Extract the [x, y] coordinate from the center of the cell holding the provided text.  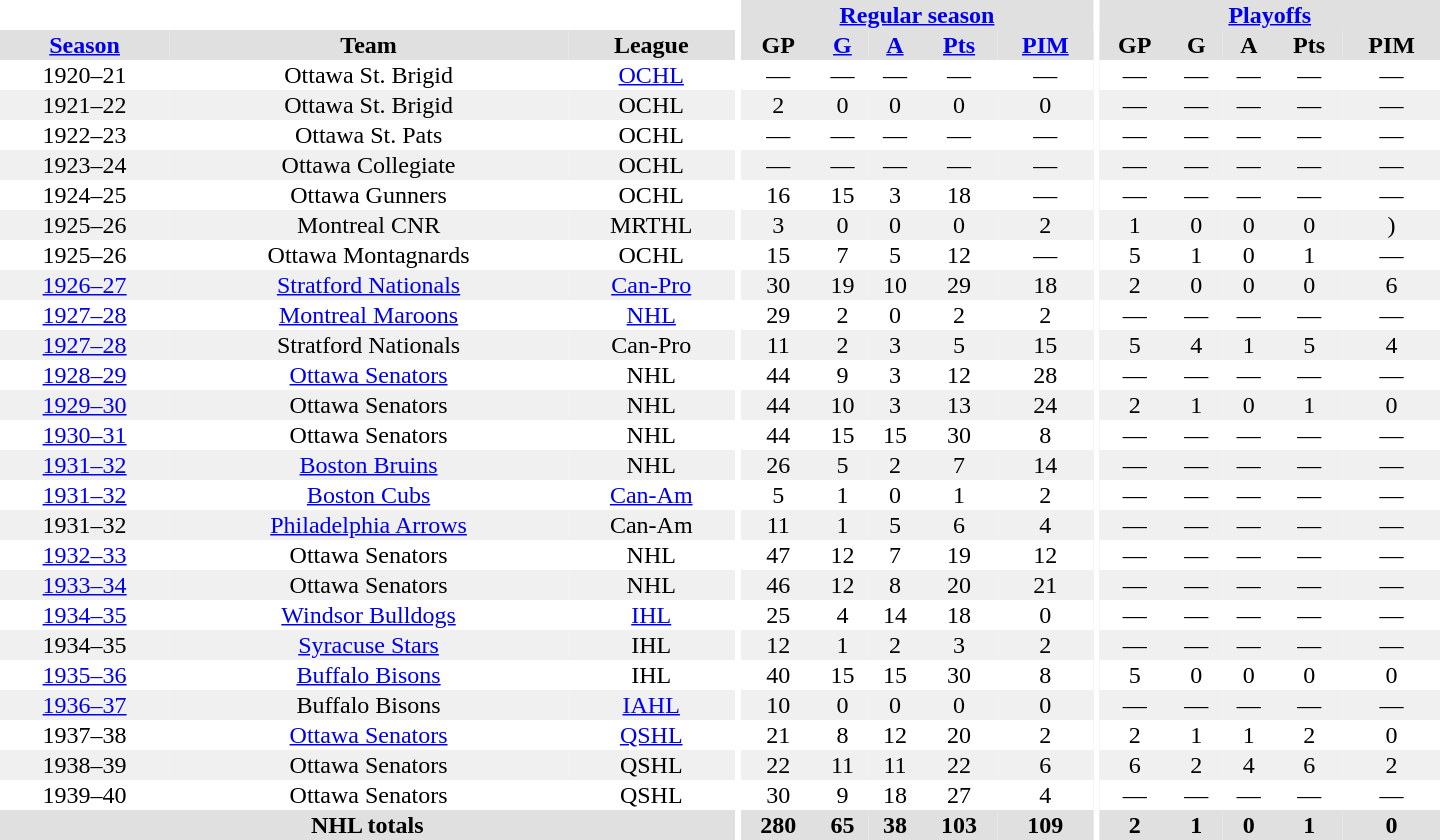
Windsor Bulldogs [368, 615]
65 [842, 825]
Team [368, 45]
1930–31 [84, 435]
38 [895, 825]
16 [778, 195]
Philadelphia Arrows [368, 525]
1932–33 [84, 555]
1933–34 [84, 585]
24 [1046, 405]
NHL totals [368, 825]
1929–30 [84, 405]
Ottawa Gunners [368, 195]
47 [778, 555]
1939–40 [84, 795]
28 [1046, 375]
1923–24 [84, 165]
MRTHL [652, 225]
Montreal Maroons [368, 315]
1924–25 [84, 195]
1938–39 [84, 765]
46 [778, 585]
40 [778, 675]
Boston Bruins [368, 465]
25 [778, 615]
Ottawa Collegiate [368, 165]
Montreal CNR [368, 225]
103 [959, 825]
Season [84, 45]
280 [778, 825]
Ottawa St. Pats [368, 135]
Playoffs [1270, 15]
1920–21 [84, 75]
1936–37 [84, 705]
1921–22 [84, 105]
Syracuse Stars [368, 645]
1935–36 [84, 675]
27 [959, 795]
1928–29 [84, 375]
Ottawa Montagnards [368, 255]
26 [778, 465]
) [1392, 225]
Boston Cubs [368, 495]
League [652, 45]
13 [959, 405]
1926–27 [84, 285]
IAHL [652, 705]
Regular season [916, 15]
1922–23 [84, 135]
1937–38 [84, 735]
109 [1046, 825]
